Provide the (X, Y) coordinate of the cell's center where the given text is located.  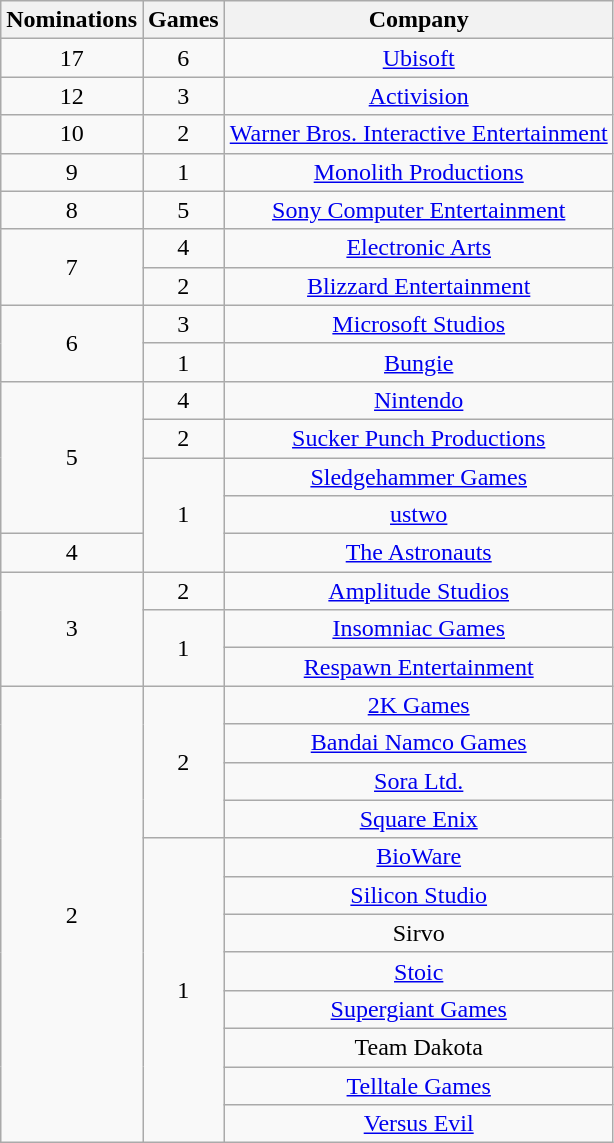
Sledgehammer Games (418, 477)
Stoic (418, 971)
Microsoft Studios (418, 324)
Telltale Games (418, 1085)
Games (183, 20)
Company (418, 20)
2K Games (418, 705)
The Astronauts (418, 553)
ustwo (418, 515)
12 (72, 96)
Nintendo (418, 400)
Silicon Studio (418, 895)
Bandai Namco Games (418, 743)
Team Dakota (418, 1047)
Nominations (72, 20)
Square Enix (418, 819)
Respawn Entertainment (418, 667)
9 (72, 172)
Supergiant Games (418, 1009)
Warner Bros. Interactive Entertainment (418, 134)
Sucker Punch Productions (418, 438)
10 (72, 134)
Insomniac Games (418, 629)
7 (72, 267)
8 (72, 210)
Sony Computer Entertainment (418, 210)
Sora Ltd. (418, 781)
Ubisoft (418, 58)
BioWare (418, 857)
Versus Evil (418, 1124)
Monolith Productions (418, 172)
Activision (418, 96)
17 (72, 58)
Amplitude Studios (418, 591)
Electronic Arts (418, 248)
Bungie (418, 362)
Sirvo (418, 933)
Blizzard Entertainment (418, 286)
